Find where the given text appears and provide that cell's center as [x, y] coordinate. 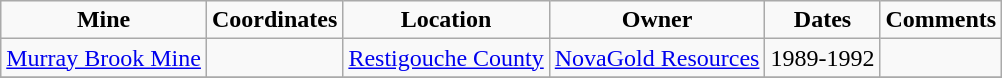
Location [446, 20]
Restigouche County [446, 58]
Murray Brook Mine [104, 58]
1989-1992 [822, 58]
Dates [822, 20]
Coordinates [274, 20]
Comments [941, 20]
NovaGold Resources [657, 58]
Owner [657, 20]
Mine [104, 20]
